Locate the cell with the specified text and output its [x, y] center coordinate. 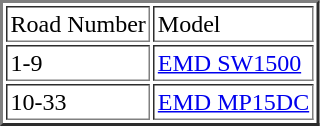
Road Number [78, 24]
Model [233, 24]
EMD MP15DC [233, 102]
1-9 [78, 63]
EMD SW1500 [233, 63]
10-33 [78, 102]
